Determine the (x, y) coordinate at the center of the cell enclosing the given text.  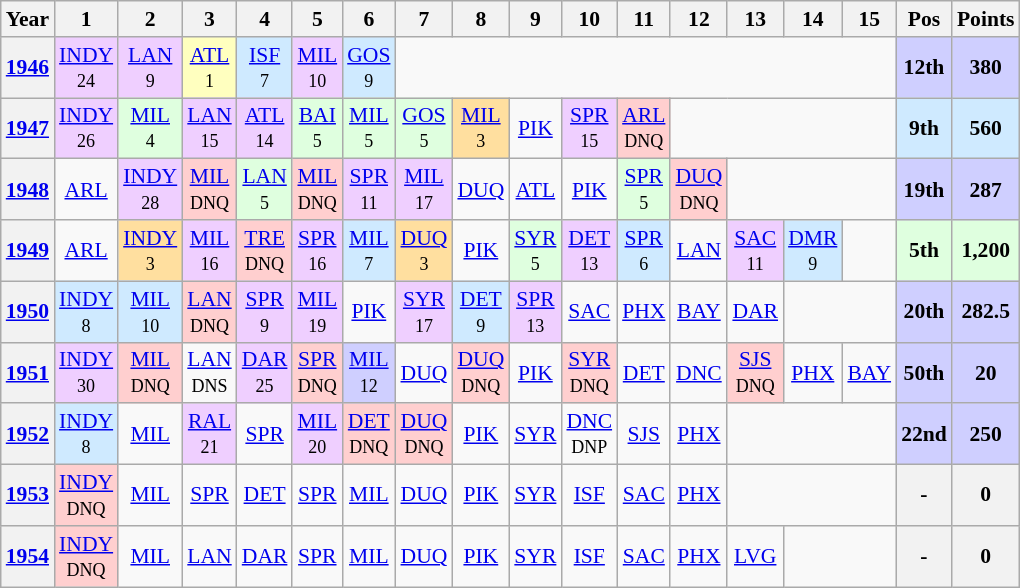
INDY3 (150, 250)
13 (755, 19)
5th (924, 250)
MIL17 (424, 190)
4 (265, 19)
TREDNQ (265, 250)
SYRDNQ (589, 372)
SJS (644, 434)
1948 (28, 190)
MIL7 (368, 250)
1949 (28, 250)
1952 (28, 434)
8 (480, 19)
2 (150, 19)
SPR15 (589, 128)
9 (535, 19)
14 (812, 19)
1951 (28, 372)
3 (209, 19)
SPR16 (317, 250)
6 (368, 19)
1947 (28, 128)
DNCDNP (589, 434)
22nd (924, 434)
Pos (924, 19)
287 (986, 190)
INDY30 (86, 372)
1950 (28, 312)
INDY24 (86, 68)
DUQ3 (424, 250)
LAN9 (150, 68)
SJSDNQ (755, 372)
1 (86, 19)
DET13 (589, 250)
1,200 (986, 250)
1946 (28, 68)
RAL21 (209, 434)
SPRDNQ (317, 372)
SPR9 (265, 312)
20 (986, 372)
Year (28, 19)
250 (986, 434)
GOS5 (424, 128)
ATL14 (265, 128)
INDY26 (86, 128)
Points (986, 19)
MIL5 (368, 128)
SPR13 (535, 312)
SYR17 (424, 312)
ATL (535, 190)
MIL19 (317, 312)
MIL12 (368, 372)
GOS9 (368, 68)
MIL3 (480, 128)
SPR6 (644, 250)
20th (924, 312)
MIL16 (209, 250)
LVG (755, 556)
ISF7 (265, 68)
11 (644, 19)
SYR5 (535, 250)
380 (986, 68)
560 (986, 128)
15 (869, 19)
LANDNQ (209, 312)
19th (924, 190)
SAC11 (755, 250)
MIL4 (150, 128)
1953 (28, 496)
12th (924, 68)
LAN15 (209, 128)
DETDNQ (368, 434)
LAN5 (265, 190)
DET9 (480, 312)
5 (317, 19)
1954 (28, 556)
ARLDNQ (644, 128)
SPR5 (644, 190)
BAI5 (317, 128)
ATL1 (209, 68)
12 (698, 19)
282.5 (986, 312)
50th (924, 372)
9th (924, 128)
DNC (698, 372)
7 (424, 19)
SPR11 (368, 190)
DAR25 (265, 372)
LANDNS (209, 372)
DMR9 (812, 250)
10 (589, 19)
INDY28 (150, 190)
MIL20 (317, 434)
